Determine the (X, Y) coordinate at the center of the cell enclosing the given text.  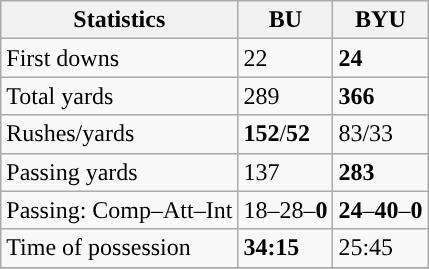
283 (380, 172)
289 (286, 96)
152/52 (286, 134)
Total yards (120, 96)
34:15 (286, 248)
BYU (380, 20)
22 (286, 58)
24–40–0 (380, 210)
Passing: Comp–Att–Int (120, 210)
Passing yards (120, 172)
First downs (120, 58)
Statistics (120, 20)
Time of possession (120, 248)
BU (286, 20)
Rushes/yards (120, 134)
25:45 (380, 248)
137 (286, 172)
83/33 (380, 134)
366 (380, 96)
24 (380, 58)
18–28–0 (286, 210)
